Detect which cell encompasses the target text, then output its [x, y] center coordinate. 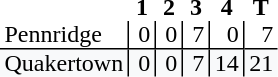
Pennridge [64, 35]
21 [261, 63]
Quakertown [64, 63]
14 [226, 63]
